Output the (X, Y) coordinate of the center of the cell containing the given text.  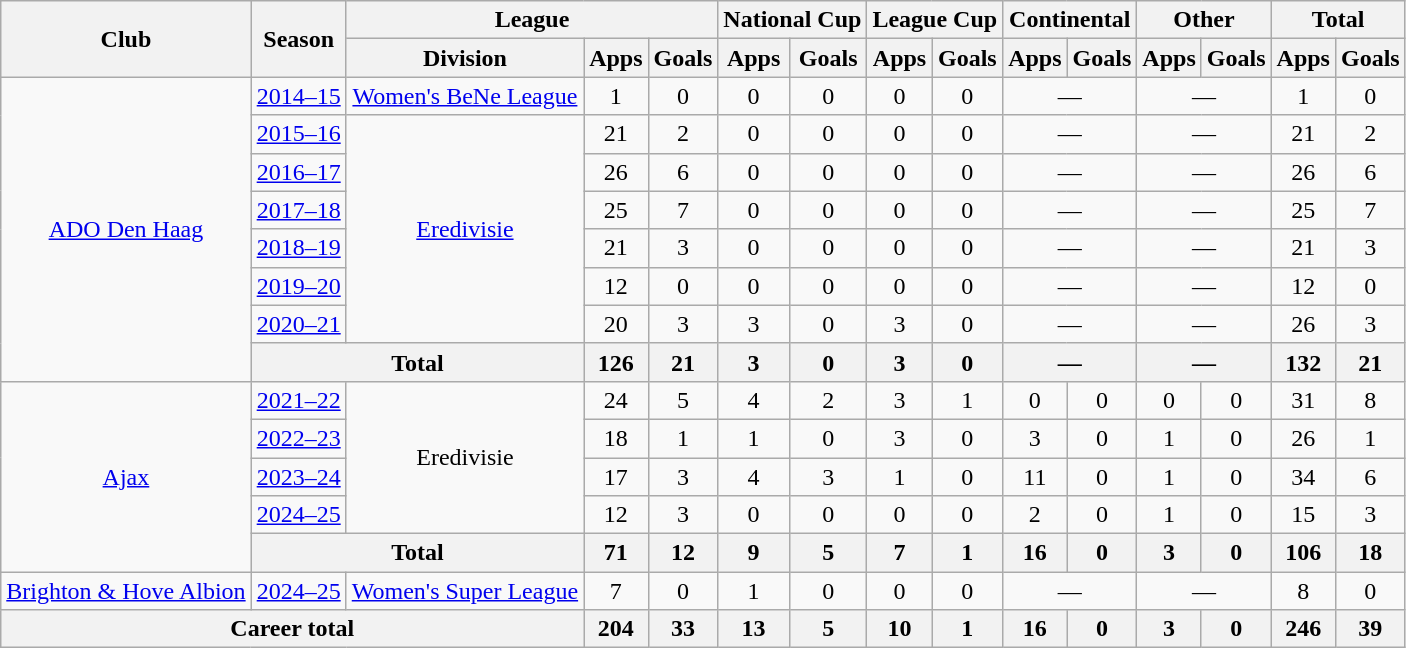
34 (1303, 477)
2023–24 (298, 477)
11 (1035, 477)
2022–23 (298, 438)
National Cup (792, 20)
2020–21 (298, 324)
126 (616, 362)
Other (1204, 20)
Women's Super League (464, 591)
9 (754, 553)
24 (616, 400)
2019–20 (298, 286)
ADO Den Haag (126, 229)
League Cup (935, 20)
Brighton & Hove Albion (126, 591)
15 (1303, 515)
2015–16 (298, 134)
39 (1370, 629)
2016–17 (298, 172)
17 (616, 477)
Women's BeNe League (464, 96)
2021–22 (298, 400)
13 (754, 629)
2018–19 (298, 248)
League (532, 20)
246 (1303, 629)
31 (1303, 400)
71 (616, 553)
Season (298, 39)
2014–15 (298, 96)
33 (683, 629)
Club (126, 39)
10 (900, 629)
Ajax (126, 476)
20 (616, 324)
2017–18 (298, 210)
106 (1303, 553)
132 (1303, 362)
204 (616, 629)
Division (464, 58)
Career total (292, 629)
Continental (1070, 20)
